Capture the cell that displays the provided text and extract its [x, y] central coordinate. 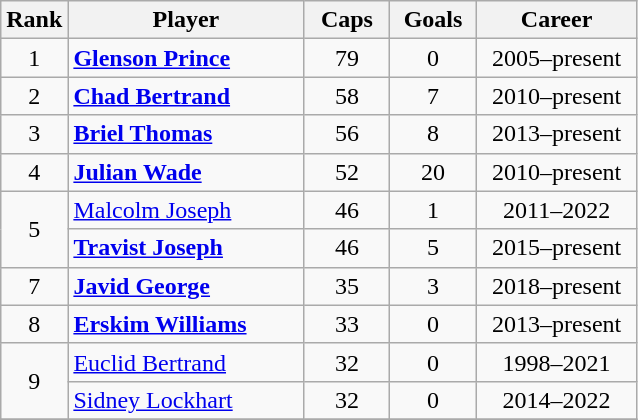
52 [347, 172]
79 [347, 58]
33 [347, 324]
Briel Thomas [186, 134]
1998–2021 [556, 362]
Erskim Williams [186, 324]
Caps [347, 20]
2011–2022 [556, 210]
Glenson Prince [186, 58]
20 [433, 172]
2018–present [556, 286]
Javid George [186, 286]
56 [347, 134]
Goals [433, 20]
35 [347, 286]
Rank [34, 20]
2 [34, 96]
Player [186, 20]
Chad Bertrand [186, 96]
2015–present [556, 248]
2005–present [556, 58]
Euclid Bertrand [186, 362]
2014–2022 [556, 400]
Malcolm Joseph [186, 210]
58 [347, 96]
Travist Joseph [186, 248]
9 [34, 381]
Julian Wade [186, 172]
Career [556, 20]
4 [34, 172]
Sidney Lockhart [186, 400]
